For the text-containing cell, return its midpoint in (X, Y) coordinate format. 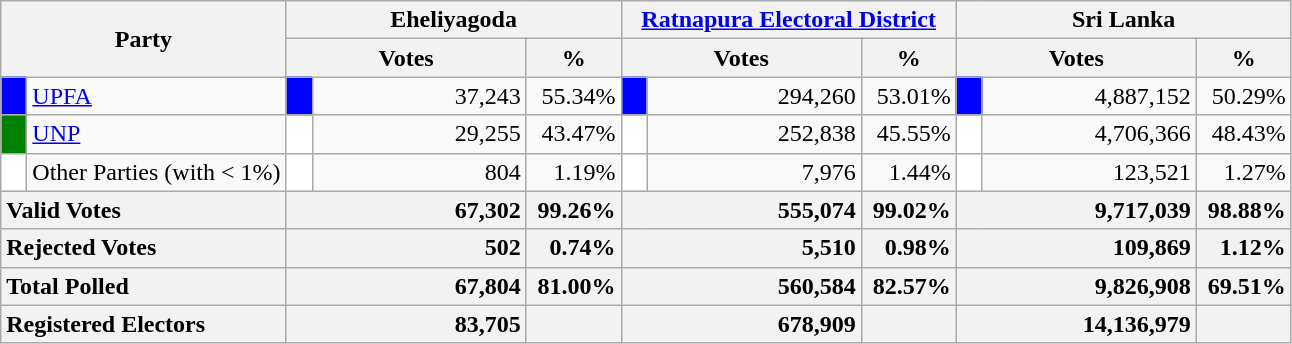
67,302 (406, 210)
Eheliyagoda (454, 20)
99.02% (908, 210)
1.44% (908, 172)
55.34% (574, 96)
294,260 (754, 96)
29,255 (419, 134)
4,887,152 (1089, 96)
67,804 (406, 286)
81.00% (574, 286)
43.47% (574, 134)
53.01% (908, 96)
99.26% (574, 210)
48.43% (1244, 134)
Registered Electors (144, 324)
50.29% (1244, 96)
9,826,908 (1076, 286)
123,521 (1089, 172)
502 (406, 248)
4,706,366 (1089, 134)
804 (419, 172)
Sri Lanka (1124, 20)
0.74% (574, 248)
1.12% (1244, 248)
678,909 (741, 324)
83,705 (406, 324)
Ratnapura Electoral District (788, 20)
Rejected Votes (144, 248)
UNP (156, 134)
69.51% (1244, 286)
Other Parties (with < 1%) (156, 172)
14,136,979 (1076, 324)
82.57% (908, 286)
9,717,039 (1076, 210)
98.88% (1244, 210)
109,869 (1076, 248)
0.98% (908, 248)
1.27% (1244, 172)
555,074 (741, 210)
252,838 (754, 134)
Total Polled (144, 286)
UPFA (156, 96)
37,243 (419, 96)
5,510 (741, 248)
560,584 (741, 286)
1.19% (574, 172)
Party (144, 39)
45.55% (908, 134)
Valid Votes (144, 210)
7,976 (754, 172)
